Extract the (x, y) coordinate from the center of the cell holding the provided text.  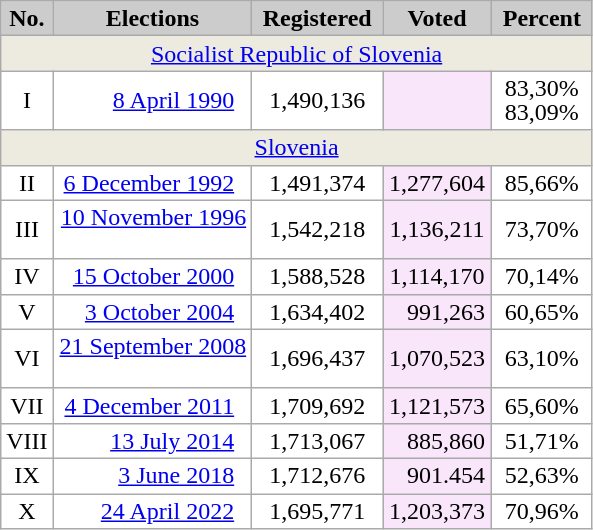
III (27, 230)
85,66% (542, 182)
Slovenia (297, 148)
Percent (542, 18)
1,709,692 (318, 406)
VII (27, 406)
73,70% (542, 230)
60,65% (542, 312)
6 December 1992 (152, 182)
Socialist Republic of Slovenia (297, 54)
70,96% (542, 512)
Registered (318, 18)
1,712,676 (318, 476)
1,542,218 (318, 230)
X (27, 512)
VI (27, 358)
15 October 2000 (152, 276)
21 September 2008 (152, 358)
8 April 1990 (152, 100)
I (27, 100)
II (27, 182)
No. (27, 18)
3 June 2018 (152, 476)
991,263 (438, 312)
VIII (27, 440)
1,114,170 (438, 276)
65,60% (542, 406)
1,121,573 (438, 406)
51,71% (542, 440)
70,14% (542, 276)
1,588,528 (318, 276)
IX (27, 476)
V (27, 312)
Elections (152, 18)
3 October 2004 (152, 312)
1,695,771 (318, 512)
1,713,067 (318, 440)
52,63% (542, 476)
1,696,437 (318, 358)
IV (27, 276)
83,30%83,09% (542, 100)
901.454 (438, 476)
Voted (438, 18)
1,203,373 (438, 512)
1,136,211 (438, 230)
63,10% (542, 358)
10 November 1996 (152, 230)
885,860 (438, 440)
4 December 2011 (152, 406)
1,070,523 (438, 358)
13 July 2014 (152, 440)
24 April 2022 (152, 512)
1,634,402 (318, 312)
1,277,604 (438, 182)
1,490,136 (318, 100)
1,491,374 (318, 182)
